Capture the cell that displays the provided text and extract its (x, y) central coordinate. 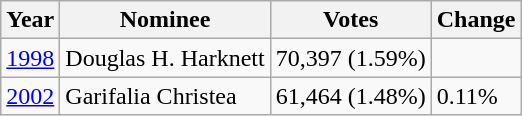
61,464 (1.48%) (350, 96)
1998 (30, 58)
Douglas H. Harknett (165, 58)
Nominee (165, 20)
Year (30, 20)
2002 (30, 96)
Garifalia Christea (165, 96)
0.11% (476, 96)
Votes (350, 20)
Change (476, 20)
70,397 (1.59%) (350, 58)
